Return the [x, y] coordinate for the center point of the cell that contains the specified text.  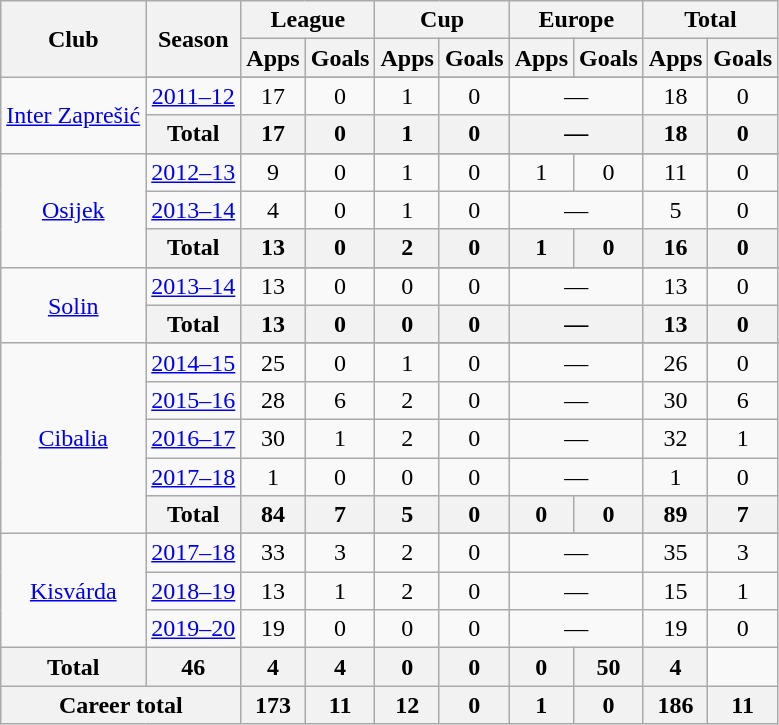
2011–12 [194, 96]
32 [675, 438]
Inter Zaprešić [74, 115]
2018–19 [194, 591]
15 [675, 591]
Cibalia [74, 438]
2016–17 [194, 438]
9 [273, 172]
173 [273, 705]
28 [273, 400]
Europe [576, 20]
Club [74, 39]
Season [194, 39]
2015–16 [194, 400]
Kisvárda [74, 591]
26 [675, 362]
33 [273, 553]
Osijek [74, 210]
50 [609, 667]
12 [407, 705]
2012–13 [194, 172]
25 [273, 362]
2019–20 [194, 629]
Cup [442, 20]
46 [194, 667]
League [308, 20]
16 [675, 248]
35 [675, 553]
Career total [121, 705]
186 [675, 705]
2014–15 [194, 362]
89 [675, 515]
84 [273, 515]
Solin [74, 305]
